Provide the (X, Y) coordinate of the cell's center where the given text is located.  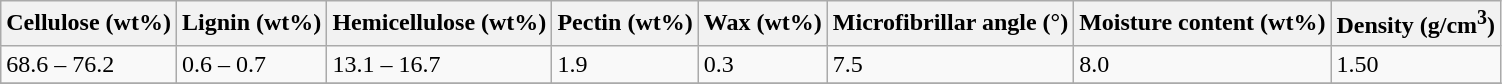
Hemicellulose (wt%) (440, 24)
68.6 – 76.2 (89, 64)
1.50 (1416, 64)
Pectin (wt%) (625, 24)
0.6 – 0.7 (251, 64)
0.3 (762, 64)
Microfibrillar angle (°) (950, 24)
Moisture content (wt%) (1202, 24)
13.1 – 16.7 (440, 64)
Lignin (wt%) (251, 24)
1.9 (625, 64)
Wax (wt%) (762, 24)
Cellulose (wt%) (89, 24)
7.5 (950, 64)
Density (g/cm3) (1416, 24)
8.0 (1202, 64)
